Scan for the cell matching the given text and deliver its [X, Y] coordinate at center. 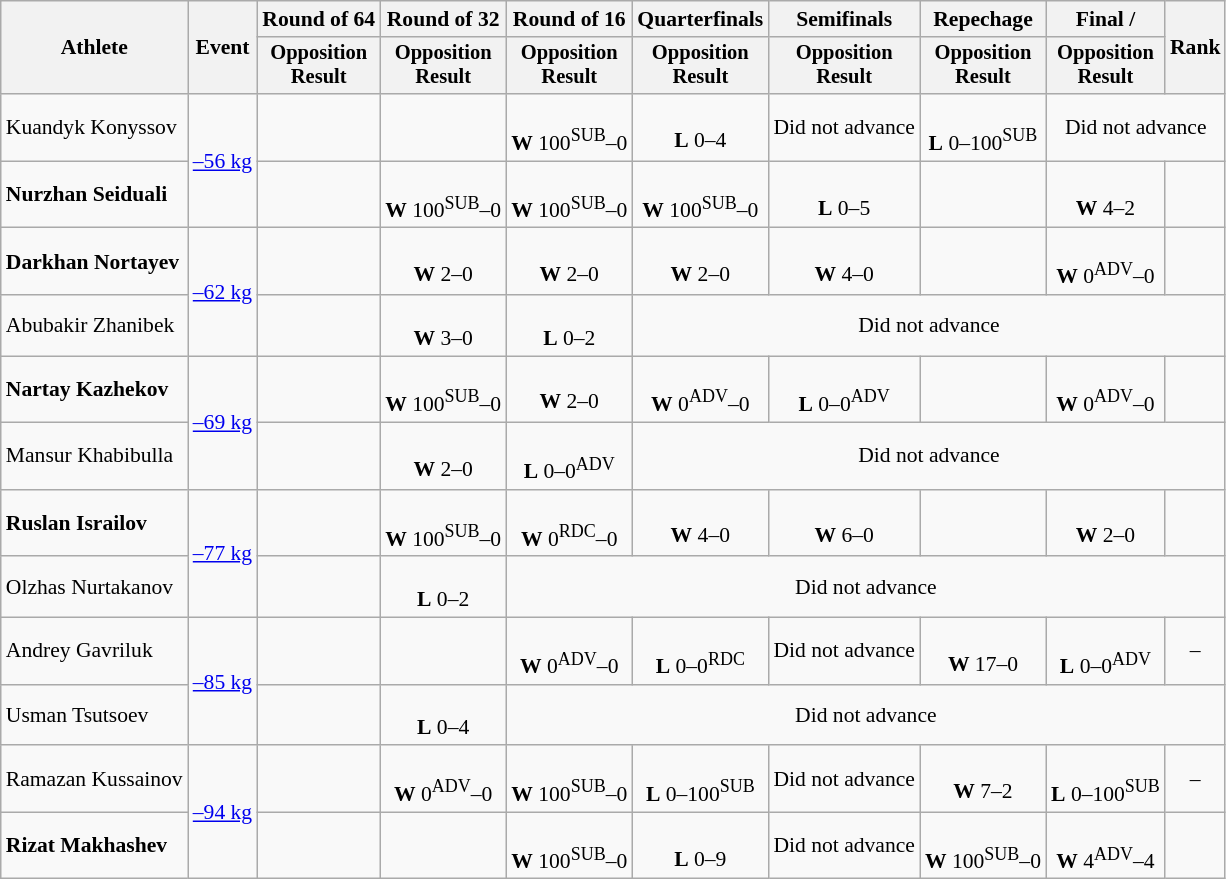
L 0–5 [844, 194]
Mansur Khabibulla [94, 456]
W 4–2 [1106, 194]
Nurzhan Seiduali [94, 194]
Abubakir Zhanibek [94, 326]
Repechage [983, 19]
W 6–0 [844, 524]
W 17–0 [983, 652]
Olzhas Nurtakanov [94, 588]
Athlete [94, 48]
W 7–2 [983, 780]
Nartay Kazhekov [94, 390]
Round of 32 [443, 19]
Semifinals [844, 19]
Rizat Makhashev [94, 846]
Kuandyk Konyssov [94, 128]
–69 kg [222, 423]
–77 kg [222, 554]
Final / [1106, 19]
Rank [1196, 48]
W 3–0 [443, 326]
Ramazan Kussainov [94, 780]
Usman Tsutsoev [94, 714]
Ruslan Israilov [94, 524]
–56 kg [222, 161]
W 4ADV–4 [1106, 846]
–85 kg [222, 682]
Event [222, 48]
–62 kg [222, 292]
L 0–0RDC [700, 652]
W 0RDC–0 [569, 524]
Round of 16 [569, 19]
Darkhan Nortayev [94, 262]
Andrey Gavriluk [94, 652]
L 0–9 [700, 846]
Round of 64 [318, 19]
Quarterfinals [700, 19]
